Locate the cell with the specified text and output its [X, Y] center coordinate. 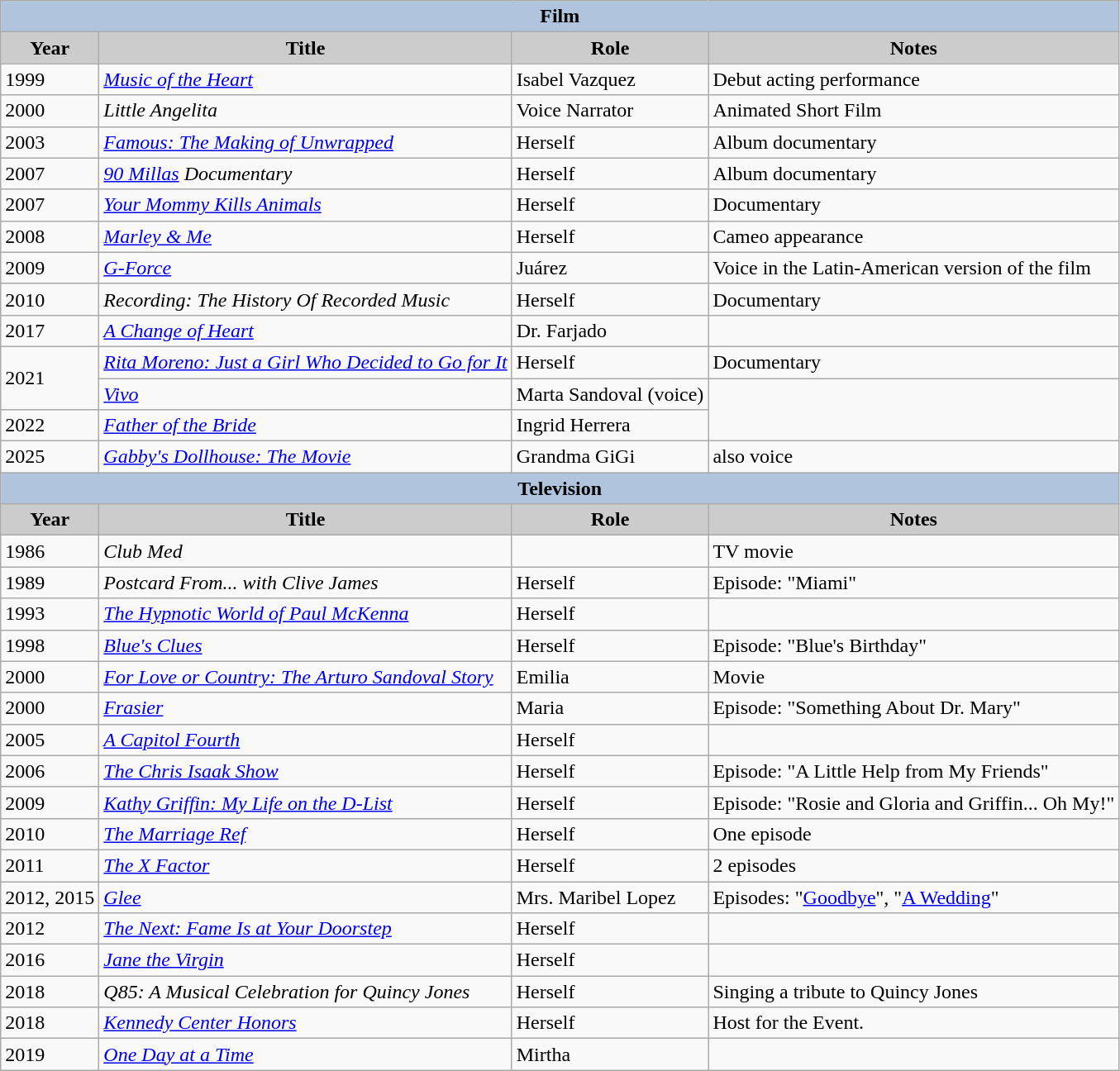
The Hypnotic World of Paul McKenna [306, 614]
Isabel Vazquez [610, 79]
2011 [50, 865]
Blue's Clues [306, 645]
One Day at a Time [306, 1054]
Episode: "Miami" [914, 583]
Club Med [306, 551]
Episode: "Something About Dr. Mary" [914, 708]
Kathy Griffin: My Life on the D-List [306, 802]
TV movie [914, 551]
Animated Short Film [914, 111]
2016 [50, 960]
also voice [914, 457]
Ingrid Herrera [610, 426]
2003 [50, 142]
Q85: A Musical Celebration for Quincy Jones [306, 992]
90 Millas Documentary [306, 174]
Cameo appearance [914, 236]
Recording: The History Of Recorded Music [306, 299]
Grandma GiGi [610, 457]
Film [560, 17]
2012, 2015 [50, 897]
Glee [306, 897]
Singing a tribute to Quincy Jones [914, 992]
Episode: "A Little Help from My Friends" [914, 771]
The Next: Fame Is at Your Doorstep [306, 929]
2019 [50, 1054]
2022 [50, 426]
The X Factor [306, 865]
A Capitol Fourth [306, 740]
2025 [50, 457]
Marley & Me [306, 236]
Frasier [306, 708]
Your Mommy Kills Animals [306, 205]
1989 [50, 583]
2 episodes [914, 865]
Maria [610, 708]
1986 [50, 551]
Emilia [610, 677]
1999 [50, 79]
The Chris Isaak Show [306, 771]
Episode: "Blue's Birthday" [914, 645]
Voice in the Latin-American version of the film [914, 268]
2008 [50, 236]
1993 [50, 614]
Kennedy Center Honors [306, 1023]
2017 [50, 331]
Host for the Event. [914, 1023]
Rita Moreno: Just a Girl Who Decided to Go for It [306, 362]
Mirtha [610, 1054]
Famous: The Making of Unwrapped [306, 142]
Episodes: "Goodbye", "A Wedding" [914, 897]
Movie [914, 677]
Voice Narrator [610, 111]
The Marriage Ref [306, 834]
A Change of Heart [306, 331]
Episode: "Rosie and Gloria and Griffin... Oh My!" [914, 802]
Little Angelita [306, 111]
Dr. Farjado [610, 331]
G-Force [306, 268]
Jane the Virgin [306, 960]
Debut acting performance [914, 79]
Television [560, 488]
Postcard From... with Clive James [306, 583]
2006 [50, 771]
Gabby's Dollhouse: The Movie [306, 457]
Juárez [610, 268]
Music of the Heart [306, 79]
Marta Sandoval (voice) [610, 394]
One episode [914, 834]
2012 [50, 929]
1998 [50, 645]
Mrs. Maribel Lopez [610, 897]
For Love or Country: The Arturo Sandoval Story [306, 677]
Father of the Bride [306, 426]
Vivo [306, 394]
2005 [50, 740]
2021 [50, 378]
